Return the (X, Y) coordinate for the center point of the cell that contains the specified text.  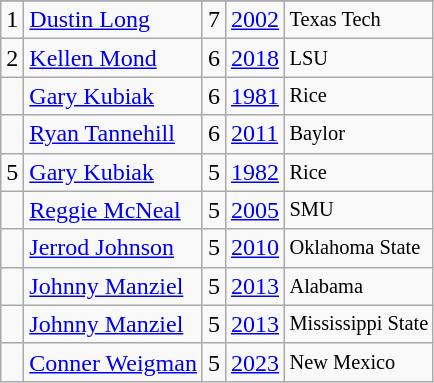
New Mexico (359, 362)
2002 (256, 20)
Dustin Long (114, 20)
Mississippi State (359, 324)
Ryan Tannehill (114, 134)
Texas Tech (359, 20)
1981 (256, 96)
LSU (359, 58)
Baylor (359, 134)
Reggie McNeal (114, 210)
1 (12, 20)
2023 (256, 362)
1982 (256, 172)
Alabama (359, 286)
SMU (359, 210)
Oklahoma State (359, 248)
2010 (256, 248)
Jerrod Johnson (114, 248)
Conner Weigman (114, 362)
7 (214, 20)
Kellen Mond (114, 58)
2018 (256, 58)
2005 (256, 210)
2 (12, 58)
2011 (256, 134)
